From the cell containing the given text, extract its center point as [x, y] coordinate. 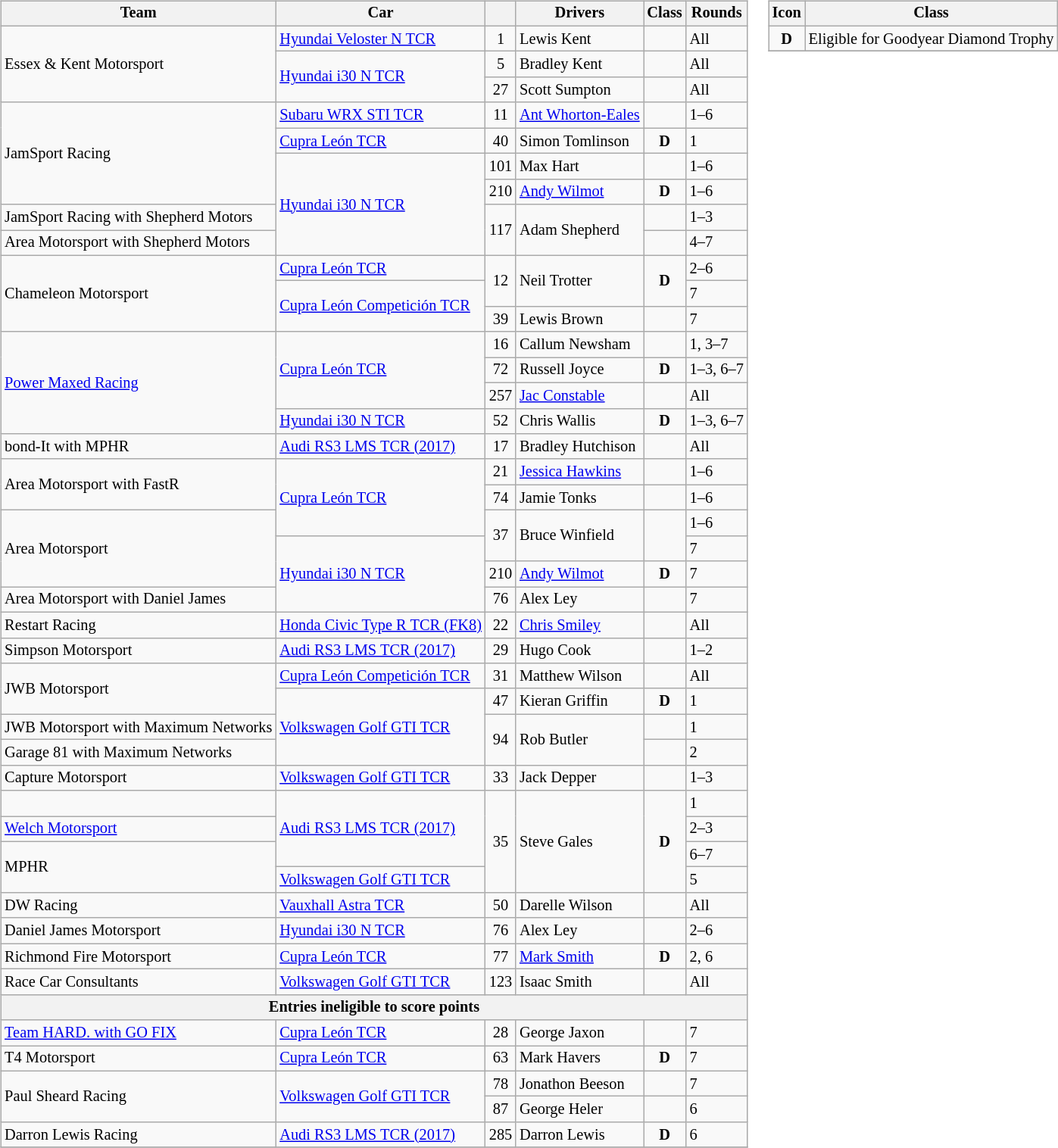
Area Motorsport [138, 548]
33 [501, 778]
39 [501, 320]
Eligible for Goodyear Diamond Trophy [932, 39]
2 [716, 753]
Area Motorsport with Daniel James [138, 600]
Jonathon Beeson [579, 1084]
T4 Motorsport [138, 1059]
George Jaxon [579, 1033]
117 [501, 230]
bond-It with MPHR [138, 447]
Adam Shepherd [579, 230]
Hugo Cook [579, 650]
Darron Lewis Racing [138, 1135]
6–7 [716, 854]
Drivers [579, 14]
72 [501, 370]
Welch Motorsport [138, 829]
78 [501, 1084]
Mark Smith [579, 956]
29 [501, 650]
Subaru WRX STI TCR [380, 115]
Ant Whorton-Eales [579, 115]
Garage 81 with Maximum Networks [138, 753]
MPHR [138, 866]
Restart Racing [138, 625]
40 [501, 141]
Rounds [716, 14]
257 [501, 395]
31 [501, 676]
Bradley Kent [579, 64]
22 [501, 625]
JamSport Racing with Shepherd Motors [138, 217]
1, 3–7 [716, 345]
Area Motorsport with FastR [138, 485]
Capture Motorsport [138, 778]
Icon [787, 14]
Darron Lewis [579, 1135]
Entries ineligible to score points [374, 1007]
Jack Depper [579, 778]
Darelle Wilson [579, 906]
Power Maxed Racing [138, 383]
16 [501, 345]
Bradley Hutchison [579, 447]
Honda Civic Type R TCR (FK8) [380, 625]
21 [501, 472]
Scott Sumpton [579, 90]
Rob Butler [579, 739]
JamSport Racing [138, 153]
Jamie Tonks [579, 498]
Simon Tomlinson [579, 141]
87 [501, 1109]
JWB Motorsport with Maximum Networks [138, 727]
37 [501, 536]
50 [501, 906]
28 [501, 1033]
Neil Trotter [579, 280]
11 [501, 115]
1–2 [716, 650]
2–3 [716, 829]
Simpson Motorsport [138, 650]
Paul Sheard Racing [138, 1097]
Hyundai Veloster N TCR [380, 39]
63 [501, 1059]
77 [501, 956]
Area Motorsport with Shepherd Motors [138, 243]
Race Car Consultants [138, 982]
JWB Motorsport [138, 689]
Jessica Hawkins [579, 472]
Car [380, 14]
74 [501, 498]
12 [501, 280]
Essex & Kent Motorsport [138, 64]
Chris Wallis [579, 421]
Team [138, 14]
Kieran Griffin [579, 701]
Isaac Smith [579, 982]
Steve Gales [579, 842]
94 [501, 739]
Chris Smiley [579, 625]
Jac Constable [579, 395]
Daniel James Motorsport [138, 931]
Vauxhall Astra TCR [380, 906]
Lewis Kent [579, 39]
4–7 [716, 243]
17 [501, 447]
35 [501, 842]
DW Racing [138, 906]
47 [501, 701]
123 [501, 982]
101 [501, 167]
52 [501, 421]
Mark Havers [579, 1059]
285 [501, 1135]
Russell Joyce [579, 370]
Matthew Wilson [579, 676]
Callum Newsham [579, 345]
Team HARD. with GO FIX [138, 1033]
Richmond Fire Motorsport [138, 956]
2, 6 [716, 956]
Bruce Winfield [579, 536]
Lewis Brown [579, 320]
George Heler [579, 1109]
Chameleon Motorsport [138, 294]
27 [501, 90]
Max Hart [579, 167]
